Provide the [x, y] coordinate of the cell's center where the given text is located.  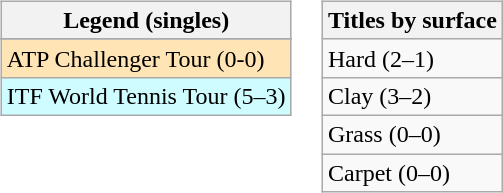
Titles by surface [413, 20]
Grass (0–0) [413, 134]
Carpet (0–0) [413, 173]
Legend (singles) [146, 20]
Clay (3–2) [413, 96]
Hard (2–1) [413, 58]
ATP Challenger Tour (0-0) [146, 58]
ITF World Tennis Tour (5–3) [146, 96]
